Determine the (X, Y) coordinate at the center of the cell enclosing the given text.  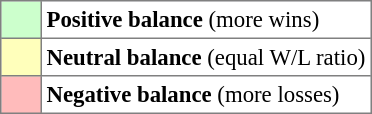
Negative balance (more losses) (206, 95)
Neutral balance (equal W/L ratio) (206, 57)
Positive balance (more wins) (206, 20)
